Return the (X, Y) coordinate for the center point of the cell that contains the specified text.  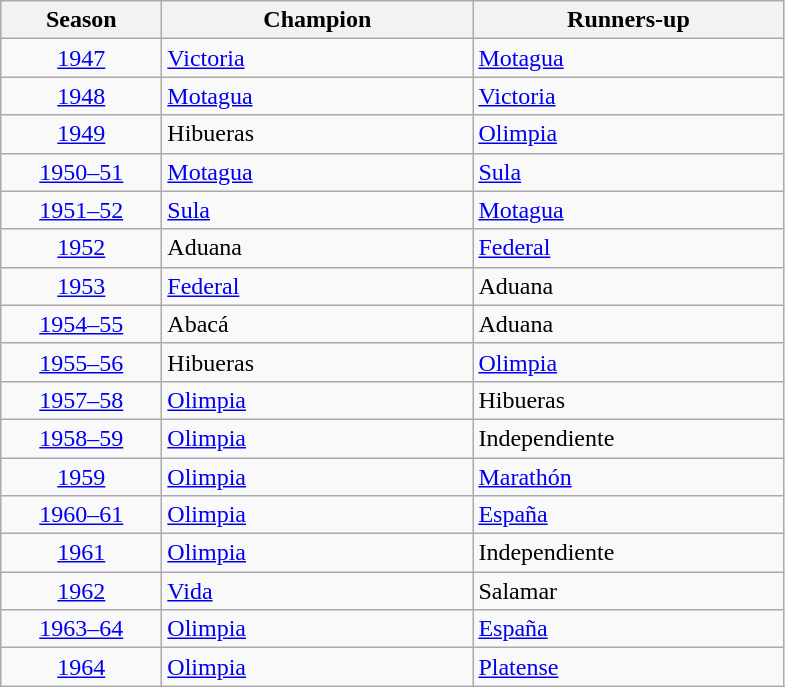
1953 (82, 286)
1961 (82, 553)
1964 (82, 667)
1948 (82, 96)
1959 (82, 477)
Abacá (318, 324)
1949 (82, 134)
1955–56 (82, 362)
Marathón (628, 477)
1958–59 (82, 438)
Champion (318, 20)
1957–58 (82, 400)
1960–61 (82, 515)
Platense (628, 667)
Salamar (628, 591)
1950–51 (82, 172)
1951–52 (82, 210)
1963–64 (82, 629)
Runners-up (628, 20)
1947 (82, 58)
1962 (82, 591)
1954–55 (82, 324)
1952 (82, 248)
Season (82, 20)
Vida (318, 591)
